Return the [X, Y] coordinate for the center point of the cell that contains the specified text.  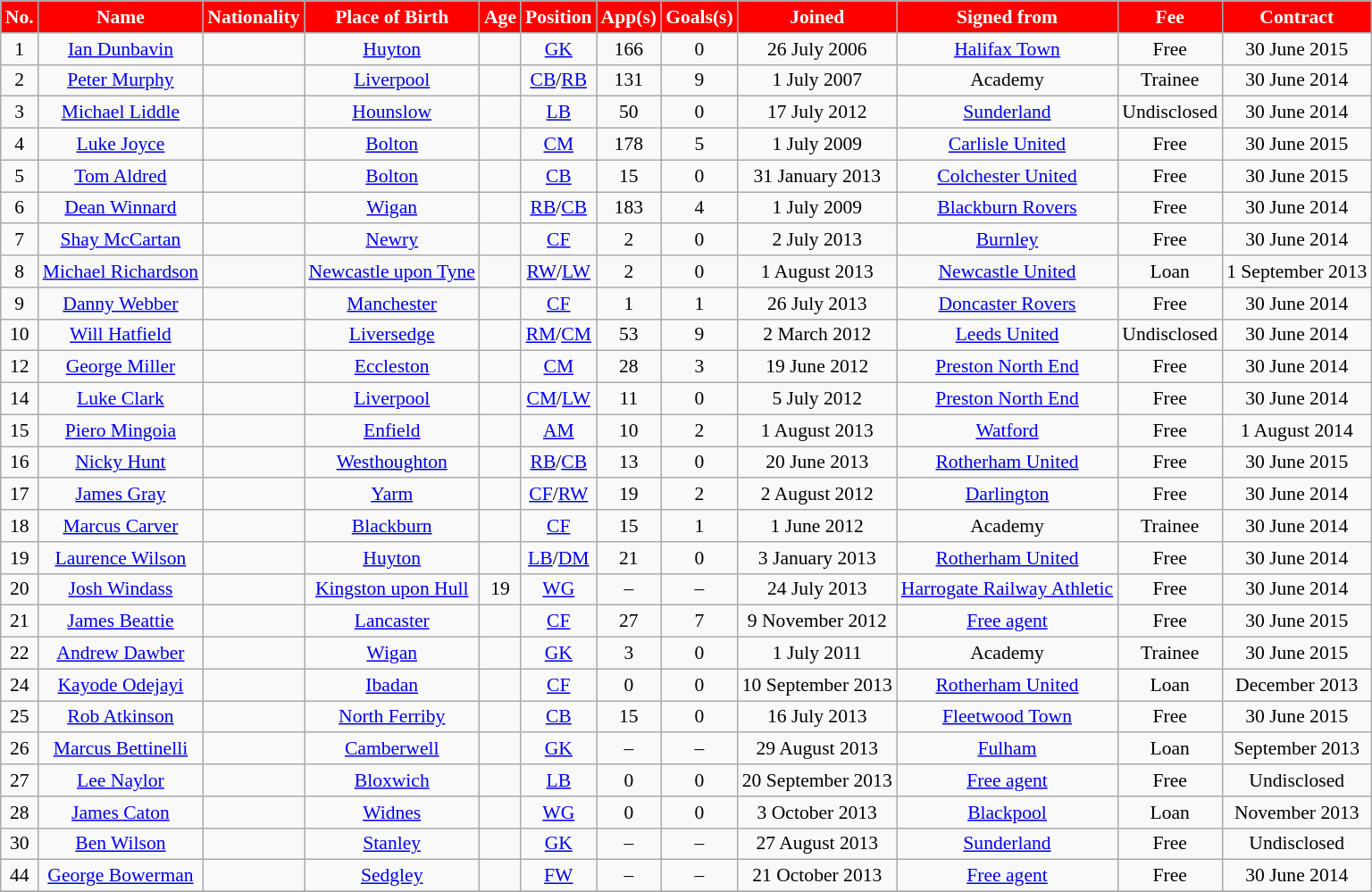
Rob Atkinson [121, 717]
George Miller [121, 367]
178 [629, 145]
Halifax Town [1008, 49]
Place of Birth [391, 17]
Goals(s) [699, 17]
Kingston upon Hull [391, 589]
Ian Dunbavin [121, 49]
Doncaster Rovers [1008, 304]
29 August 2013 [817, 749]
Eccleston [391, 367]
Fulham [1008, 749]
Darlington [1008, 495]
Name [121, 17]
Joined [817, 17]
Ibadan [391, 685]
Marcus Bettinelli [121, 749]
Contract [1297, 17]
18 [20, 526]
2 July 2013 [817, 240]
22 [20, 654]
Bloxwich [391, 780]
Hounslow [391, 113]
14 [20, 399]
19 June 2012 [817, 367]
RW/LW [558, 271]
Camberwell [391, 749]
Westhoughton [391, 463]
13 [629, 463]
Enfield [391, 430]
24 [20, 685]
Position [558, 17]
26 July 2006 [817, 49]
44 [20, 876]
Andrew Dawber [121, 654]
Nationality [254, 17]
Carlisle United [1008, 145]
17 July 2012 [817, 113]
Newcastle upon Tyne [391, 271]
9 November 2012 [817, 621]
131 [629, 80]
Nicky Hunt [121, 463]
Age [500, 17]
Michael Richardson [121, 271]
20 September 2013 [817, 780]
FW [558, 876]
James Beattie [121, 621]
Liversedge [391, 335]
Will Hatfield [121, 335]
September 2013 [1297, 749]
Lee Naylor [121, 780]
Kayode Odejayi [121, 685]
10 September 2013 [817, 685]
November 2013 [1297, 813]
Dean Winnard [121, 208]
Lancaster [391, 621]
Luke Clark [121, 399]
Michael Liddle [121, 113]
Fee [1170, 17]
20 [20, 589]
George Bowerman [121, 876]
CF/RW [558, 495]
Marcus Carver [121, 526]
App(s) [629, 17]
2 March 2012 [817, 335]
Luke Joyce [121, 145]
17 [20, 495]
26 [20, 749]
James Caton [121, 813]
12 [20, 367]
Sedgley [391, 876]
Manchester [391, 304]
Fleetwood Town [1008, 717]
Newry [391, 240]
Widnes [391, 813]
Signed from [1008, 17]
December 2013 [1297, 685]
20 June 2013 [817, 463]
CM/LW [558, 399]
27 August 2013 [817, 844]
1 June 2012 [817, 526]
No. [20, 17]
Colchester United [1008, 176]
8 [20, 271]
2 August 2012 [817, 495]
26 July 2013 [817, 304]
53 [629, 335]
North Ferriby [391, 717]
AM [558, 430]
Yarm [391, 495]
Peter Murphy [121, 80]
Watford [1008, 430]
30 [20, 844]
Newcastle United [1008, 271]
183 [629, 208]
31 January 2013 [817, 176]
Burnley [1008, 240]
Blackpool [1008, 813]
25 [20, 717]
Shay McCartan [121, 240]
James Gray [121, 495]
50 [629, 113]
21 October 2013 [817, 876]
24 July 2013 [817, 589]
Tom Aldred [121, 176]
RM/CM [558, 335]
Josh Windass [121, 589]
1 September 2013 [1297, 271]
CB/RB [558, 80]
3 October 2013 [817, 813]
3 January 2013 [817, 558]
Piero Mingoia [121, 430]
Laurence Wilson [121, 558]
6 [20, 208]
5 July 2012 [817, 399]
166 [629, 49]
16 July 2013 [817, 717]
Danny Webber [121, 304]
1 July 2007 [817, 80]
11 [629, 399]
Leeds United [1008, 335]
16 [20, 463]
1 July 2011 [817, 654]
Harrogate Railway Athletic [1008, 589]
Blackburn Rovers [1008, 208]
Ben Wilson [121, 844]
Stanley [391, 844]
1 August 2014 [1297, 430]
Blackburn [391, 526]
LB/DM [558, 558]
